Provide the [X, Y] coordinate of the cell's center where the given text is located.  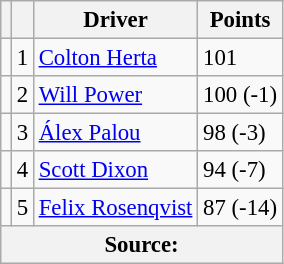
Points [240, 20]
1 [22, 58]
Felix Rosenqvist [115, 208]
94 (-7) [240, 170]
87 (-14) [240, 208]
3 [22, 133]
Driver [115, 20]
Colton Herta [115, 58]
2 [22, 95]
98 (-3) [240, 133]
Álex Palou [115, 133]
Scott Dixon [115, 170]
Will Power [115, 95]
101 [240, 58]
5 [22, 208]
Source: [142, 245]
4 [22, 170]
100 (-1) [240, 95]
